Provide the [X, Y] coordinate of the cell's center where the given text is located.  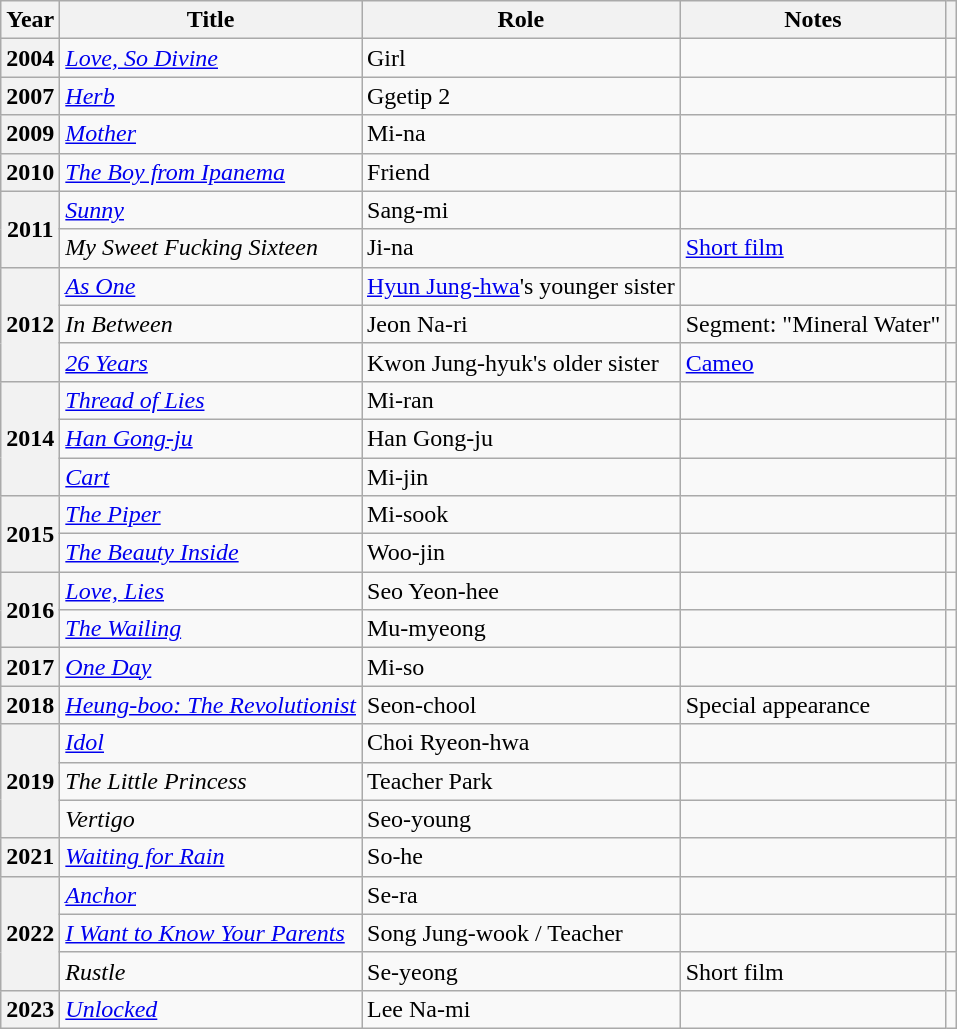
The Wailing [211, 629]
In Between [211, 324]
Heung-boo: The Revolutionist [211, 705]
Mu-myeong [522, 629]
Mi-ran [522, 400]
The Beauty Inside [211, 553]
Special appearance [813, 705]
2018 [30, 705]
The Boy from Ipanema [211, 172]
2022 [30, 933]
Se-yeong [522, 971]
Song Jung-wook / Teacher [522, 933]
Girl [522, 58]
The Piper [211, 515]
Jeon Na-ri [522, 324]
I Want to Know Your Parents [211, 933]
Notes [813, 20]
2009 [30, 134]
2019 [30, 781]
2023 [30, 1009]
Thread of Lies [211, 400]
2011 [30, 229]
2014 [30, 438]
2012 [30, 324]
Segment: "Mineral Water" [813, 324]
Mi-na [522, 134]
2017 [30, 667]
Mother [211, 134]
Friend [522, 172]
2021 [30, 857]
Woo-jin [522, 553]
Vertigo [211, 819]
My Sweet Fucking Sixteen [211, 248]
Hyun Jung-hwa's younger sister [522, 286]
Cameo [813, 362]
So-he [522, 857]
Mi-sook [522, 515]
Year [30, 20]
Love, So Divine [211, 58]
Unlocked [211, 1009]
The Little Princess [211, 781]
Se-ra [522, 895]
2010 [30, 172]
Ji-na [522, 248]
Seo Yeon-hee [522, 591]
Mi-so [522, 667]
Herb [211, 96]
Sang-mi [522, 210]
26 Years [211, 362]
Love, Lies [211, 591]
Mi-jin [522, 477]
Waiting for Rain [211, 857]
Seo-young [522, 819]
As One [211, 286]
Role [522, 20]
2007 [30, 96]
2015 [30, 534]
Cart [211, 477]
Idol [211, 743]
Kwon Jung-hyuk's older sister [522, 362]
Anchor [211, 895]
Ggetip 2 [522, 96]
Seon-chool [522, 705]
Lee Na-mi [522, 1009]
2016 [30, 610]
Choi Ryeon-hwa [522, 743]
Teacher Park [522, 781]
Rustle [211, 971]
Title [211, 20]
2004 [30, 58]
Sunny [211, 210]
One Day [211, 667]
